Return the (X, Y) coordinate for the center point of the cell that contains the specified text.  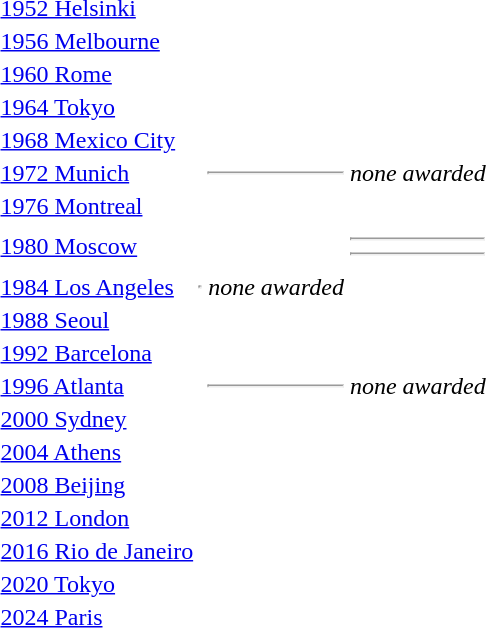
none awarded (276, 287)
